Search for the cell housing the specified text and yield its (x, y) center coordinate. 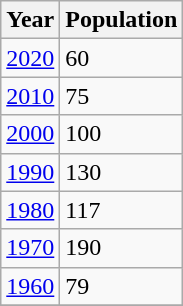
100 (122, 134)
1960 (30, 286)
1990 (30, 172)
2020 (30, 58)
75 (122, 96)
190 (122, 248)
60 (122, 58)
79 (122, 286)
Population (122, 20)
2010 (30, 96)
2000 (30, 134)
1970 (30, 248)
Year (30, 20)
117 (122, 210)
130 (122, 172)
1980 (30, 210)
